Search for the cell housing the specified text and yield its (x, y) center coordinate. 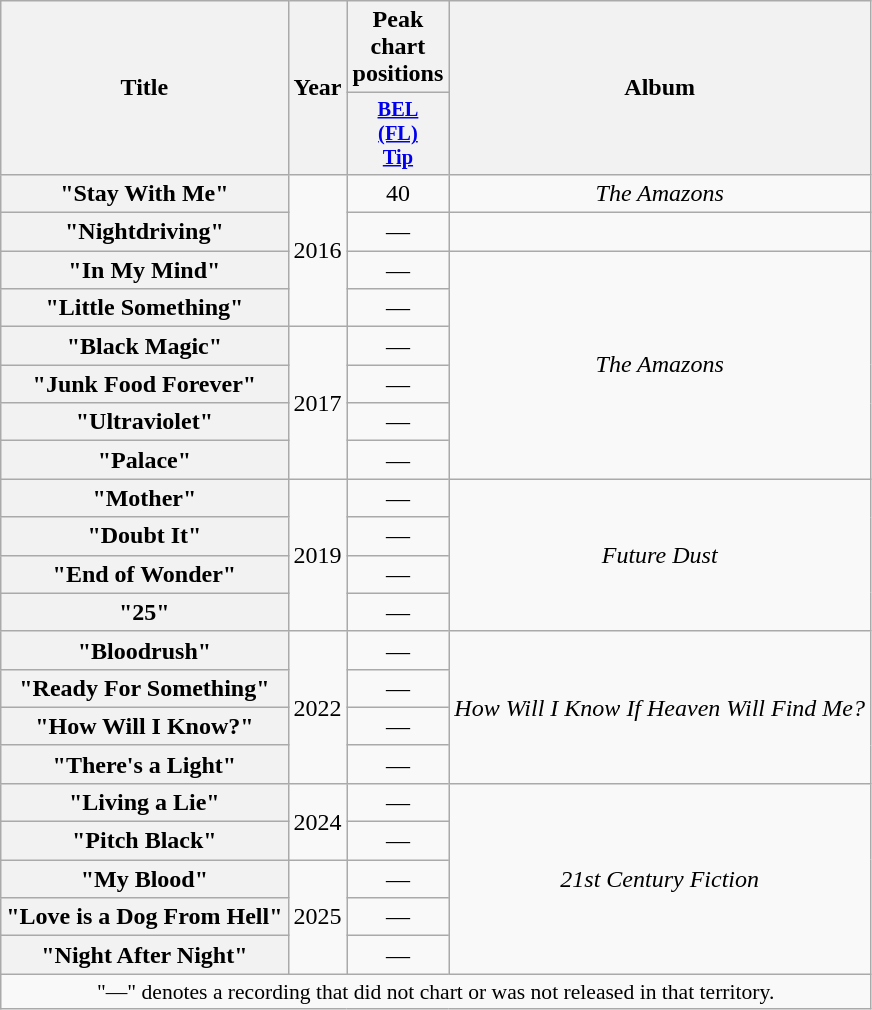
2024 (318, 821)
"Pitch Black" (144, 841)
"Ready For Something" (144, 688)
"Stay With Me" (144, 193)
"Palace" (144, 460)
"Mother" (144, 498)
"Doubt It" (144, 536)
"Bloodrush" (144, 650)
2022 (318, 707)
40 (398, 193)
"Black Magic" (144, 346)
"Little Something" (144, 308)
"—" denotes a recording that did not chart or was not released in that territory. (436, 992)
"My Blood" (144, 879)
"End of Wonder" (144, 574)
"There's a Light" (144, 764)
2025 (318, 917)
"Living a Lie" (144, 802)
2019 (318, 555)
"Nightdriving" (144, 232)
"Night After Night" (144, 955)
BEL(FL)Tip (398, 134)
2017 (318, 403)
"In My Mind" (144, 270)
Year (318, 88)
"Love is a Dog From Hell" (144, 917)
How Will I Know If Heaven Will Find Me? (660, 707)
"Junk Food Forever" (144, 384)
"Ultraviolet" (144, 422)
Peak chart positions (398, 47)
2016 (318, 250)
21st Century Fiction (660, 878)
Title (144, 88)
"How Will I Know?" (144, 726)
Album (660, 88)
"25" (144, 612)
Future Dust (660, 555)
